Extract the (x, y) coordinate from the center of the cell holding the provided text.  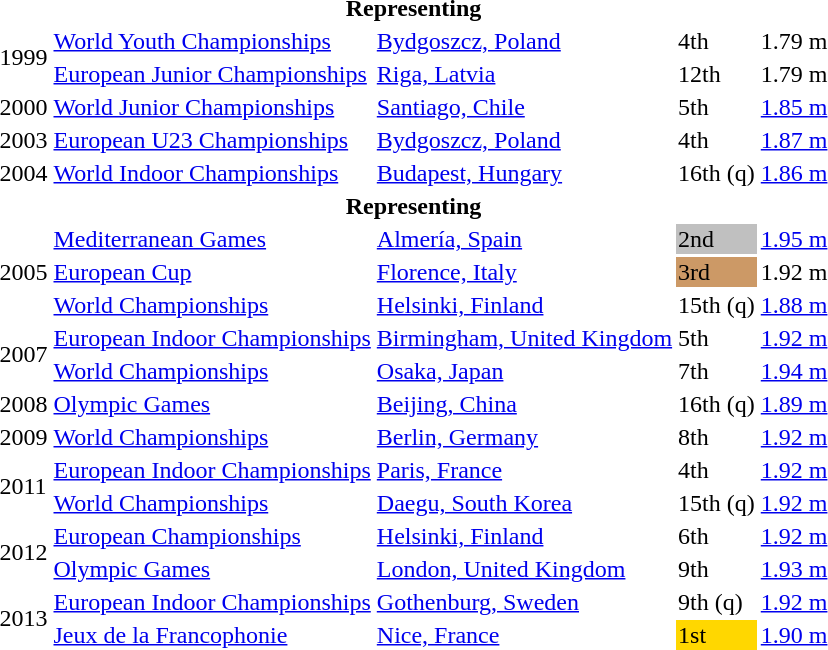
Paris, France (524, 470)
Mediterranean Games (212, 239)
Riga, Latvia (524, 74)
Budapest, Hungary (524, 173)
3rd (717, 272)
Almería, Spain (524, 239)
12th (717, 74)
Gothenburg, Sweden (524, 602)
Nice, France (524, 635)
Beijing, China (524, 404)
Santiago, Chile (524, 107)
European Championships (212, 536)
Birmingham, United Kingdom (524, 338)
European Junior Championships (212, 74)
1st (717, 635)
Berlin, Germany (524, 437)
London, United Kingdom (524, 569)
Jeux de la Francophonie (212, 635)
World Youth Championships (212, 41)
9th (q) (717, 602)
Osaka, Japan (524, 371)
Florence, Italy (524, 272)
2nd (717, 239)
7th (717, 371)
9th (717, 569)
European U23 Championships (212, 140)
8th (717, 437)
Daegu, South Korea (524, 503)
6th (717, 536)
European Cup (212, 272)
World Indoor Championships (212, 173)
World Junior Championships (212, 107)
